Return the (x, y) coordinate for the center point of the cell that contains the specified text.  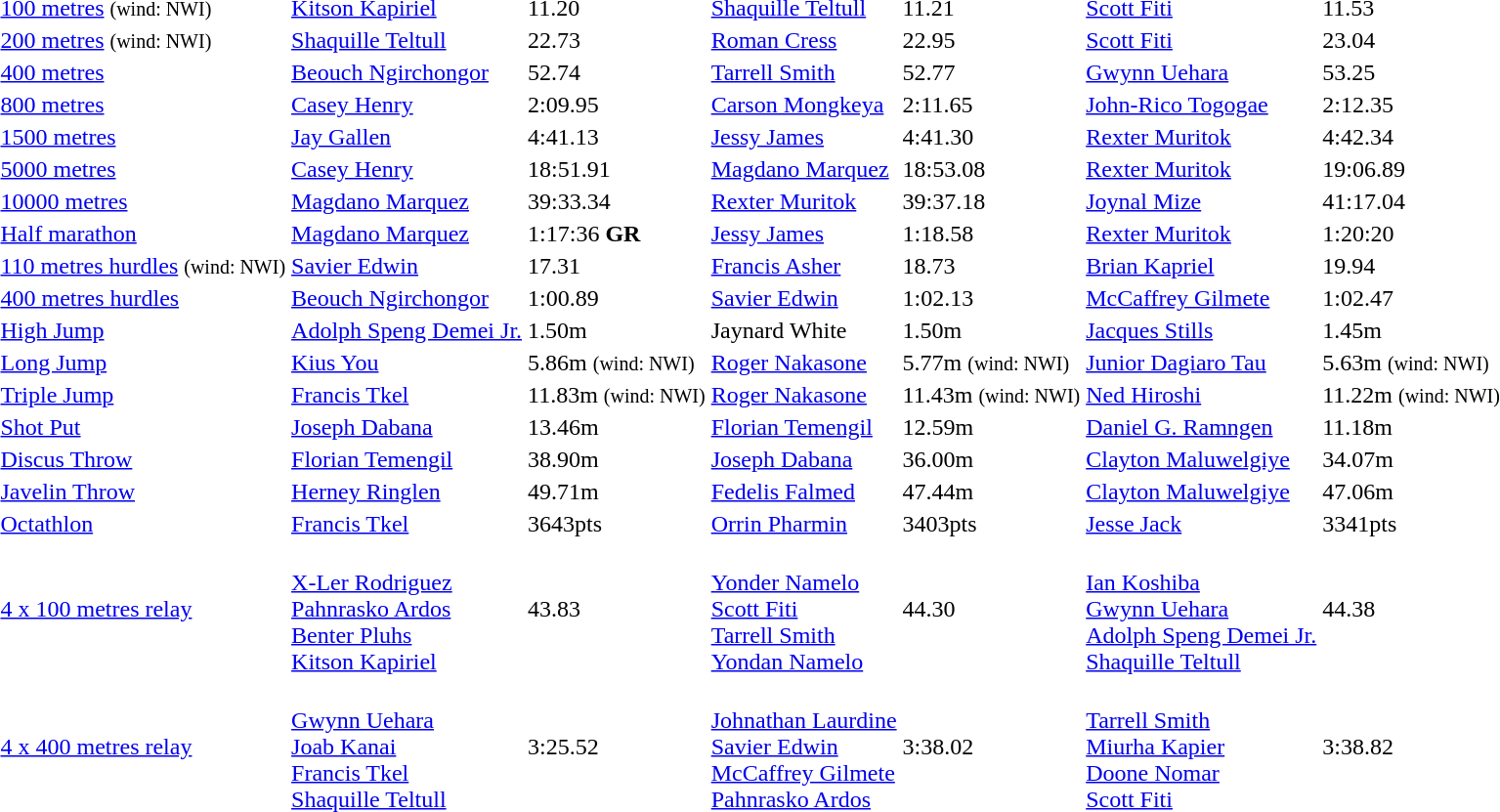
17.31 (618, 266)
18:53.08 (991, 169)
22.95 (991, 40)
5.77m (wind: NWI) (991, 363)
13.46m (618, 427)
Orrin Pharmin (803, 524)
1:00.89 (618, 298)
Jesse Jack (1202, 524)
47.44m (991, 491)
52.74 (618, 72)
18:51.91 (618, 169)
Adolph Speng Demei Jr. (407, 330)
Fedelis Falmed (803, 491)
11.43m (wind: NWI) (991, 395)
Scott Fiti (1202, 40)
11.83m (wind: NWI) (618, 395)
52.77 (991, 72)
2:11.65 (991, 105)
Ned Hiroshi (1202, 395)
Francis Asher (803, 266)
Yonder NameloScott FitiTarrell SmithYondan Namelo (803, 609)
12.59m (991, 427)
Tarrell Smith (803, 72)
Roman Cress (803, 40)
44.30 (991, 609)
Ian KoshibaGwynn UeharaAdolph Speng Demei Jr.Shaquille Teltull (1202, 609)
4:41.13 (618, 137)
39:37.18 (991, 201)
3643pts (618, 524)
1:18.58 (991, 234)
1:02.13 (991, 298)
X-Ler RodriguezPahnrasko ArdosBenter PluhsKitson Kapiriel (407, 609)
43.83 (618, 609)
3403pts (991, 524)
McCaffrey Gilmete (1202, 298)
Gwynn Uehara (1202, 72)
Herney Ringlen (407, 491)
Carson Mongkeya (803, 105)
18.73 (991, 266)
Jaynard White (803, 330)
49.71m (618, 491)
Jacques Stills (1202, 330)
Junior Dagiaro Tau (1202, 363)
36.00m (991, 459)
Daniel G. Ramngen (1202, 427)
Jay Gallen (407, 137)
4:41.30 (991, 137)
1:17:36 GR (618, 234)
Kius You (407, 363)
39:33.34 (618, 201)
5.86m (wind: NWI) (618, 363)
Joynal Mize (1202, 201)
Brian Kapriel (1202, 266)
2:09.95 (618, 105)
38.90m (618, 459)
John-Rico Togogae (1202, 105)
22.73 (618, 40)
Shaquille Teltull (407, 40)
